Pinpoint the cell where the given text exists, returning its [X, Y] midpoint coordinate. 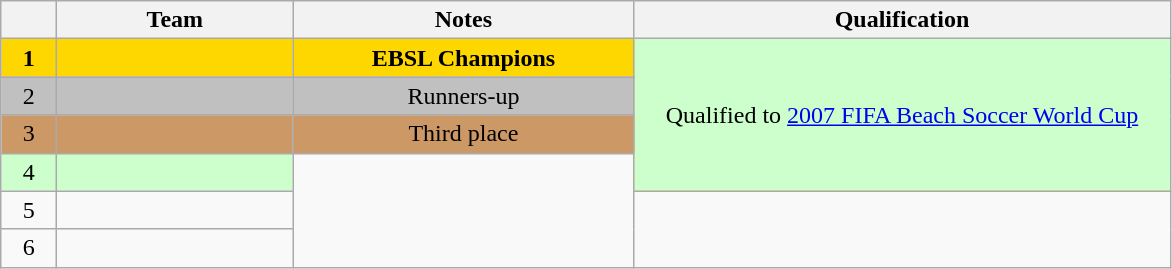
2 [29, 96]
Notes [464, 20]
Qualification [902, 20]
Runners-up [464, 96]
5 [29, 210]
3 [29, 134]
6 [29, 248]
1 [29, 58]
4 [29, 172]
Team [175, 20]
Third place [464, 134]
Qualified to 2007 FIFA Beach Soccer World Cup [902, 115]
EBSL Champions [464, 58]
